From the cell containing the given text, extract its center point as (X, Y) coordinate. 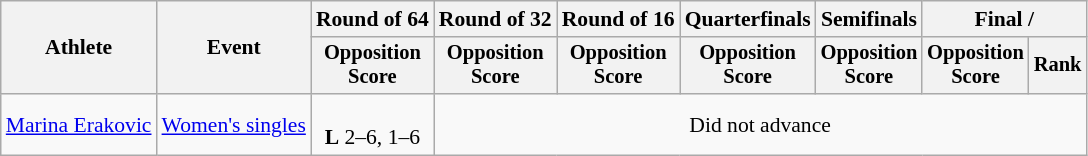
Athlete (79, 48)
Semifinals (870, 19)
L 2–6, 1–6 (372, 124)
Did not advance (760, 124)
Round of 32 (496, 19)
Event (234, 48)
Marina Erakovic (79, 124)
Rank (1058, 66)
Round of 16 (618, 19)
Women's singles (234, 124)
Final / (1004, 19)
Round of 64 (372, 19)
Quarterfinals (748, 19)
